For the text-containing cell, return its midpoint in (x, y) coordinate format. 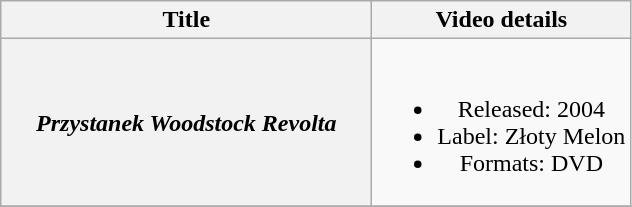
Video details (502, 20)
Przystanek Woodstock Revolta (186, 122)
Title (186, 20)
Released: 2004Label: Złoty MelonFormats: DVD (502, 122)
